Determine the [X, Y] coordinate at the center of the cell enclosing the given text.  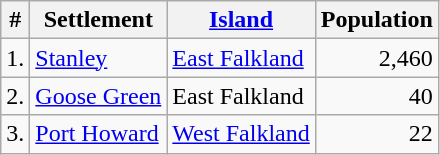
1. [16, 58]
Island [241, 20]
2,460 [376, 58]
West Falkland [241, 134]
Settlement [98, 20]
2. [16, 96]
# [16, 20]
Goose Green [98, 96]
Stanley [98, 58]
Population [376, 20]
3. [16, 134]
40 [376, 96]
Port Howard [98, 134]
22 [376, 134]
